Identify which cell holds the provided text, then report its [x, y] central coordinate. 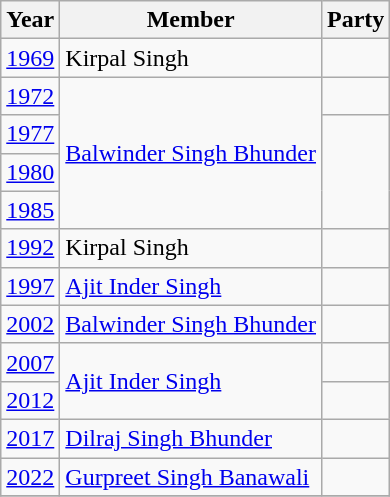
1969 [30, 58]
1972 [30, 96]
2017 [30, 438]
Dilraj Singh Bhunder [191, 438]
1992 [30, 248]
2007 [30, 362]
1985 [30, 210]
1977 [30, 134]
2012 [30, 400]
Member [191, 20]
2002 [30, 324]
1980 [30, 172]
1997 [30, 286]
Gurpreet Singh Banawali [191, 477]
Year [30, 20]
2022 [30, 477]
Party [356, 20]
